Search for the cell housing the specified text and yield its [x, y] center coordinate. 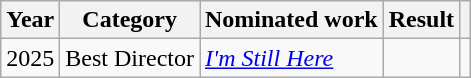
Year [30, 20]
2025 [30, 58]
Best Director [130, 58]
Category [130, 20]
Result [421, 20]
Nominated work [292, 20]
I'm Still Here [292, 58]
